Output the (x, y) coordinate of the center of the cell containing the given text.  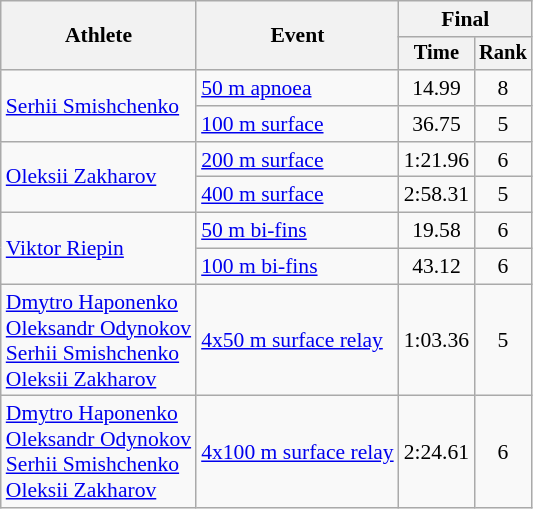
1:03.36 (436, 340)
36.75 (436, 124)
2:24.61 (436, 452)
4x50 m surface relay (298, 340)
100 m bi-fins (298, 267)
50 m apnoea (298, 88)
1:21.96 (436, 160)
Viktor Riepin (98, 248)
8 (503, 88)
100 m surface (298, 124)
400 m surface (298, 195)
Final (466, 19)
Event (298, 36)
Serhii Smishchenko (98, 106)
Rank (503, 54)
Time (436, 54)
Oleksii Zakharov (98, 178)
43.12 (436, 267)
4x100 m surface relay (298, 452)
14.99 (436, 88)
50 m bi-fins (298, 231)
19.58 (436, 231)
Athlete (98, 36)
2:58.31 (436, 195)
200 m surface (298, 160)
